Identify which cell holds the provided text, then report its [X, Y] central coordinate. 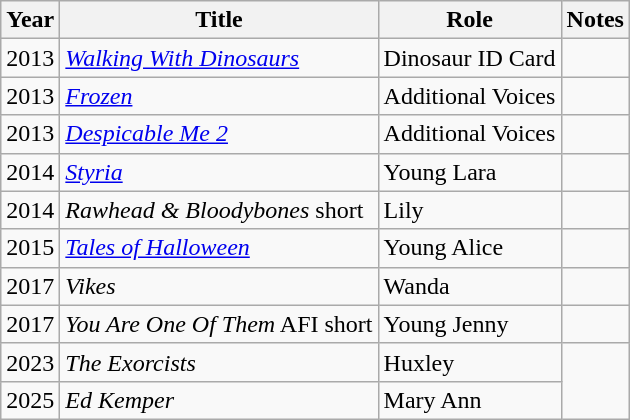
Young Alice [470, 248]
Huxley [470, 362]
2015 [30, 248]
Despicable Me 2 [219, 134]
Dinosaur ID Card [470, 58]
Young Jenny [470, 324]
Styria [219, 172]
Wanda [470, 286]
Title [219, 20]
Vikes [219, 286]
Ed Kemper [219, 400]
The Exorcists [219, 362]
2025 [30, 400]
Rawhead & Bloodybones short [219, 210]
Frozen [219, 96]
Role [470, 20]
Mary Ann [470, 400]
Year [30, 20]
Notes [595, 20]
You Are One Of Them AFI short [219, 324]
2023 [30, 362]
Walking With Dinosaurs [219, 58]
Lily [470, 210]
Young Lara [470, 172]
Tales of Halloween [219, 248]
